Extract the [x, y] coordinate from the center of the cell holding the provided text.  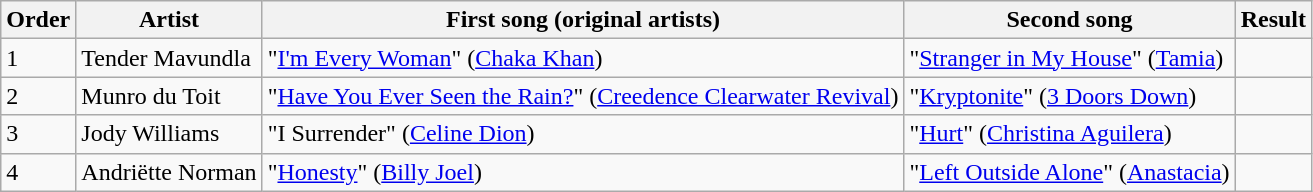
4 [38, 172]
"I Surrender" (Celine Dion) [583, 134]
Artist [169, 20]
Second song [1070, 20]
"Stranger in My House" (Tamia) [1070, 58]
3 [38, 134]
"Left Outside Alone" (Anastacia) [1070, 172]
"Have You Ever Seen the Rain?" (Creedence Clearwater Revival) [583, 96]
First song (original artists) [583, 20]
"Kryptonite" (3 Doors Down) [1070, 96]
"Hurt" (Christina Aguilera) [1070, 134]
Andriëtte Norman [169, 172]
2 [38, 96]
"Honesty" (Billy Joel) [583, 172]
Jody Williams [169, 134]
Result [1273, 20]
Tender Mavundla [169, 58]
Munro du Toit [169, 96]
"I'm Every Woman" (Chaka Khan) [583, 58]
1 [38, 58]
Order [38, 20]
